Detect which cell encompasses the target text, then output its [x, y] center coordinate. 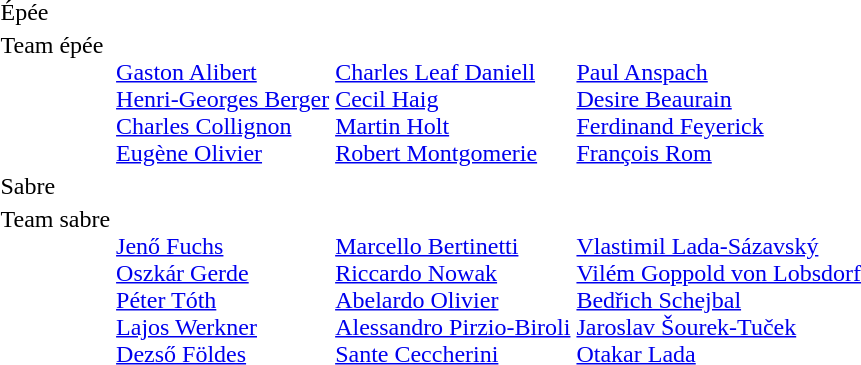
Gaston Alibert Henri-Georges Berger Charles Collignon Eugène Olivier [223, 99]
Charles Leaf Daniell Cecil Haig Martin Holt Robert Montgomerie [453, 99]
